Search for the cell housing the specified text and yield its (X, Y) center coordinate. 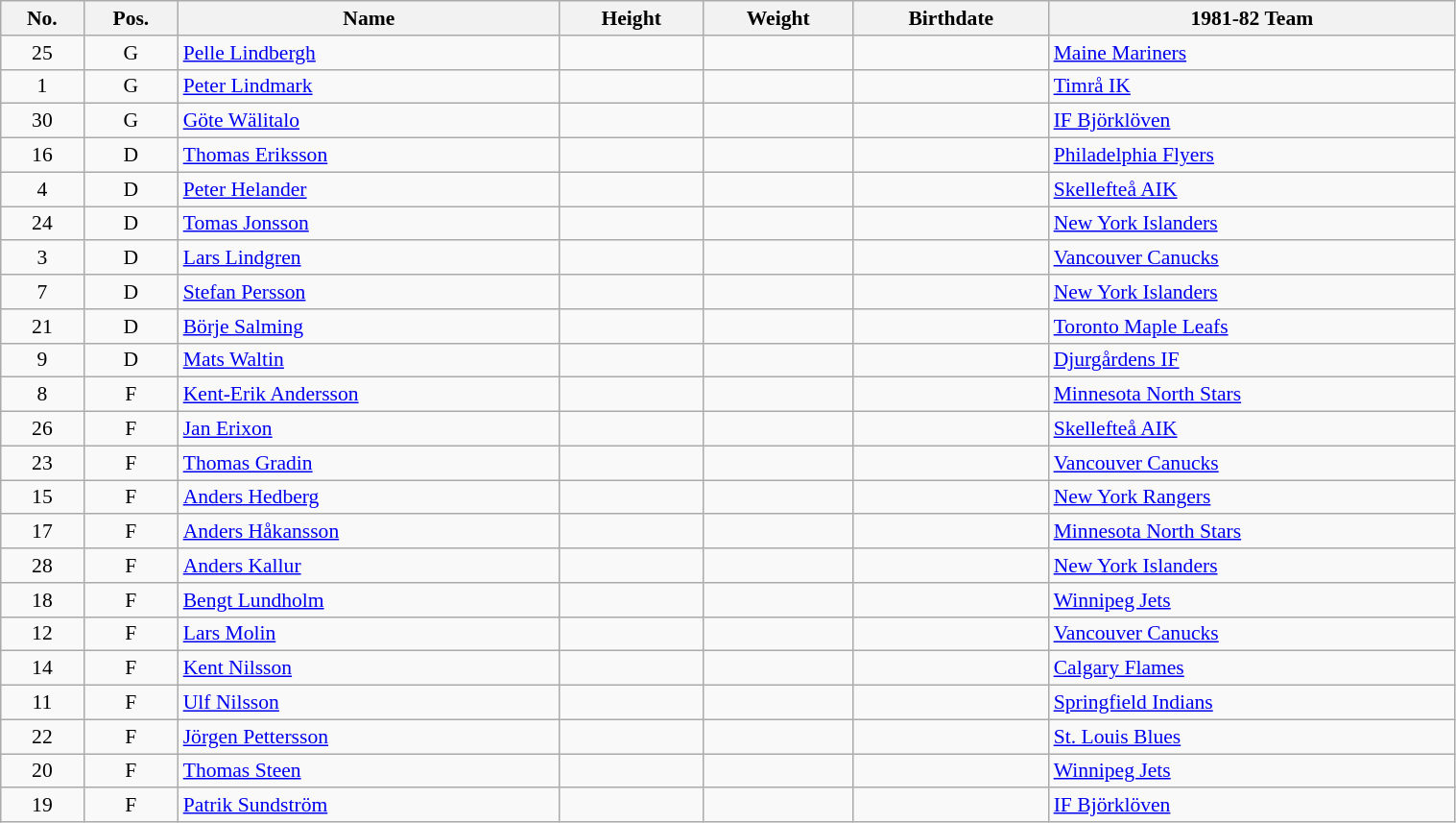
30 (42, 121)
Kent-Erik Andersson (369, 395)
12 (42, 634)
14 (42, 668)
3 (42, 258)
Timrå IK (1252, 86)
No. (42, 18)
Pos. (131, 18)
Toronto Maple Leafs (1252, 327)
9 (42, 360)
19 (42, 806)
1981-82 Team (1252, 18)
Anders Hedberg (369, 497)
Mats Waltin (369, 360)
Börje Salming (369, 327)
Bengt Lundholm (369, 600)
21 (42, 327)
Name (369, 18)
Jörgen Pettersson (369, 737)
24 (42, 224)
Djurgårdens IF (1252, 360)
Kent Nilsson (369, 668)
23 (42, 463)
18 (42, 600)
Jan Erixon (369, 429)
16 (42, 156)
22 (42, 737)
New York Rangers (1252, 497)
17 (42, 532)
Philadelphia Flyers (1252, 156)
Maine Mariners (1252, 53)
Stefan Persson (369, 292)
20 (42, 771)
Thomas Gradin (369, 463)
Thomas Eriksson (369, 156)
Lars Molin (369, 634)
Weight (777, 18)
Peter Lindmark (369, 86)
Lars Lindgren (369, 258)
St. Louis Blues (1252, 737)
11 (42, 703)
4 (42, 189)
Patrik Sundström (369, 806)
Ulf Nilsson (369, 703)
8 (42, 395)
Thomas Steen (369, 771)
28 (42, 566)
Göte Wälitalo (369, 121)
Springfield Indians (1252, 703)
Pelle Lindbergh (369, 53)
26 (42, 429)
Calgary Flames (1252, 668)
7 (42, 292)
Peter Helander (369, 189)
Anders Kallur (369, 566)
Tomas Jonsson (369, 224)
Height (632, 18)
1 (42, 86)
Birthdate (951, 18)
Anders Håkansson (369, 532)
25 (42, 53)
15 (42, 497)
